Search for the cell housing the specified text and yield its [X, Y] center coordinate. 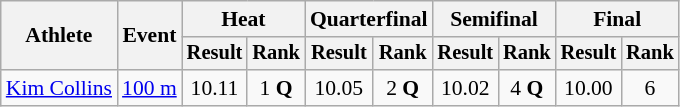
10.00 [589, 88]
1 Q [276, 88]
Kim Collins [59, 88]
Semifinal [494, 19]
10.02 [466, 88]
Event [150, 36]
Athlete [59, 36]
6 [650, 88]
Heat [244, 19]
4 Q [527, 88]
2 Q [403, 88]
10.05 [339, 88]
Final [618, 19]
10.11 [215, 88]
Quarterfinal [369, 19]
100 m [150, 88]
